Detect which cell encompasses the target text, then output its (x, y) center coordinate. 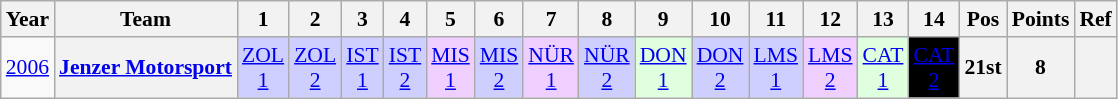
7 (551, 19)
MIS2 (500, 68)
ZOL2 (315, 68)
Points (1041, 19)
ZOL1 (263, 68)
14 (934, 19)
NÜR2 (607, 68)
Jenzer Motorsport (146, 68)
LMS2 (830, 68)
IST1 (362, 68)
Pos (982, 19)
6 (500, 19)
MIS1 (450, 68)
NÜR1 (551, 68)
DON2 (720, 68)
4 (406, 19)
Team (146, 19)
2006 (28, 68)
DON1 (664, 68)
12 (830, 19)
13 (884, 19)
LMS1 (776, 68)
1 (263, 19)
11 (776, 19)
CAT1 (884, 68)
Year (28, 19)
Ref (1095, 19)
9 (664, 19)
3 (362, 19)
2 (315, 19)
21st (982, 68)
10 (720, 19)
5 (450, 19)
IST2 (406, 68)
CAT2 (934, 68)
